Return the [X, Y] coordinate for the center point of the cell that contains the specified text.  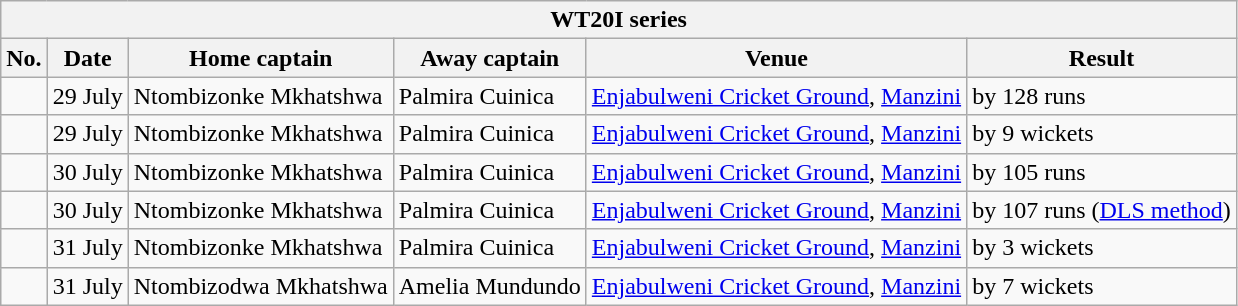
No. [24, 58]
by 107 runs (DLS method) [1102, 210]
Home captain [260, 58]
by 9 wickets [1102, 134]
Away captain [490, 58]
Result [1102, 58]
by 128 runs [1102, 96]
Amelia Mundundo [490, 286]
Venue [776, 58]
by 7 wickets [1102, 286]
by 3 wickets [1102, 248]
Date [88, 58]
WT20I series [619, 20]
by 105 runs [1102, 172]
Ntombizodwa Mkhatshwa [260, 286]
